Extract the (X, Y) coordinate from the center of the cell holding the provided text.  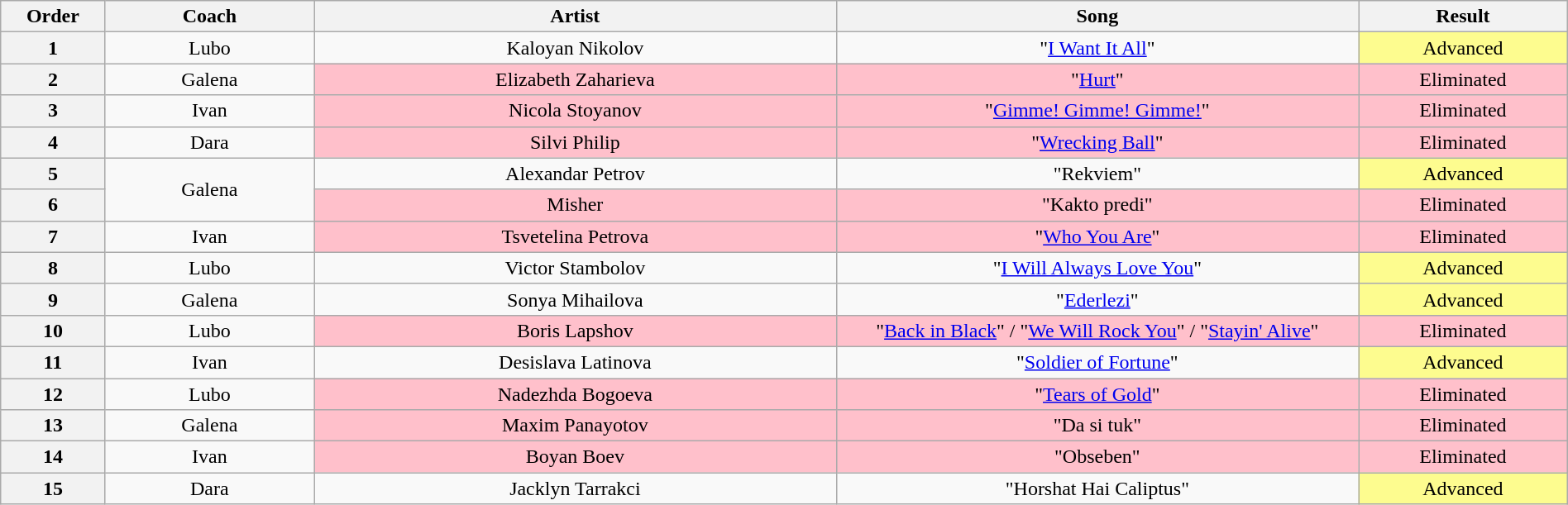
Boyan Boev (576, 457)
Tsvetelina Petrova (576, 236)
"Obseben" (1097, 457)
Boris Lapshov (576, 331)
Nicola Stoyanov (576, 111)
15 (53, 488)
"Kakto predi" (1097, 205)
Victor Stambolov (576, 268)
9 (53, 299)
Order (53, 17)
4 (53, 142)
"Ederlezi" (1097, 299)
7 (53, 236)
3 (53, 111)
"Da si tuk" (1097, 426)
Song (1097, 17)
2 (53, 79)
Misher (576, 205)
1 (53, 48)
Elizabeth Zaharieva (576, 79)
"Hurt" (1097, 79)
"I Want It All" (1097, 48)
"Soldier of Fortune" (1097, 362)
"Tears of Gold" (1097, 394)
10 (53, 331)
Jacklyn Tarrakci (576, 488)
12 (53, 394)
13 (53, 426)
5 (53, 174)
"Back in Black" / "We Will Rock You" / "Stayin' Alive" (1097, 331)
"Rekviem" (1097, 174)
"Horshat Hai Caliptus" (1097, 488)
"Gimme! Gimme! Gimme!" (1097, 111)
"Wrecking Ball" (1097, 142)
14 (53, 457)
6 (53, 205)
8 (53, 268)
Alexandar Petrov (576, 174)
Desislava Latinova (576, 362)
Kaloyan Nikolov (576, 48)
"Who You Are" (1097, 236)
Silvi Philip (576, 142)
11 (53, 362)
Maxim Panayotov (576, 426)
"I Will Always Love You" (1097, 268)
Coach (210, 17)
Artist (576, 17)
Sonya Mihailova (576, 299)
Result (1464, 17)
Nadezhda Bogoeva (576, 394)
